Return [X, Y] of the center of cell containing provided text 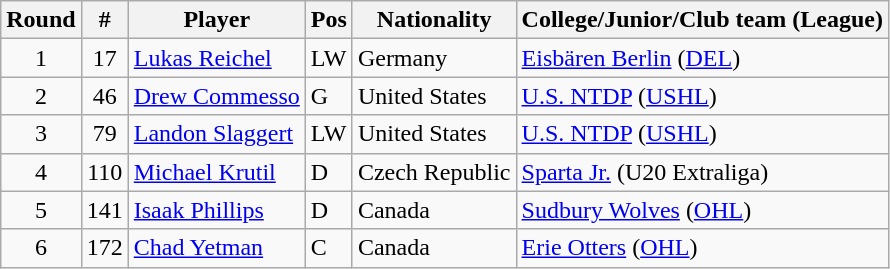
Erie Otters (OHL) [702, 248]
Michael Krutil [216, 172]
Lukas Reichel [216, 58]
C [328, 248]
G [328, 96]
5 [41, 210]
Czech Republic [434, 172]
Pos [328, 20]
Chad Yetman [216, 248]
4 [41, 172]
Eisbären Berlin (DEL) [702, 58]
1 [41, 58]
College/Junior/Club team (League) [702, 20]
Germany [434, 58]
Sudbury Wolves (OHL) [702, 210]
# [104, 20]
2 [41, 96]
Sparta Jr. (U20 Extraliga) [702, 172]
Landon Slaggert [216, 134]
46 [104, 96]
3 [41, 134]
Drew Commesso [216, 96]
172 [104, 248]
141 [104, 210]
6 [41, 248]
110 [104, 172]
17 [104, 58]
Round [41, 20]
Player [216, 20]
Isaak Phillips [216, 210]
79 [104, 134]
Nationality [434, 20]
